Identify which cell holds the provided text, then report its (X, Y) central coordinate. 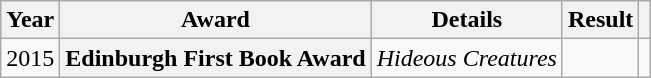
Hideous Creatures (466, 58)
Year (30, 20)
Award (216, 20)
2015 (30, 58)
Details (466, 20)
Edinburgh First Book Award (216, 58)
Result (600, 20)
